Locate the cell with the specified text and output its [x, y] center coordinate. 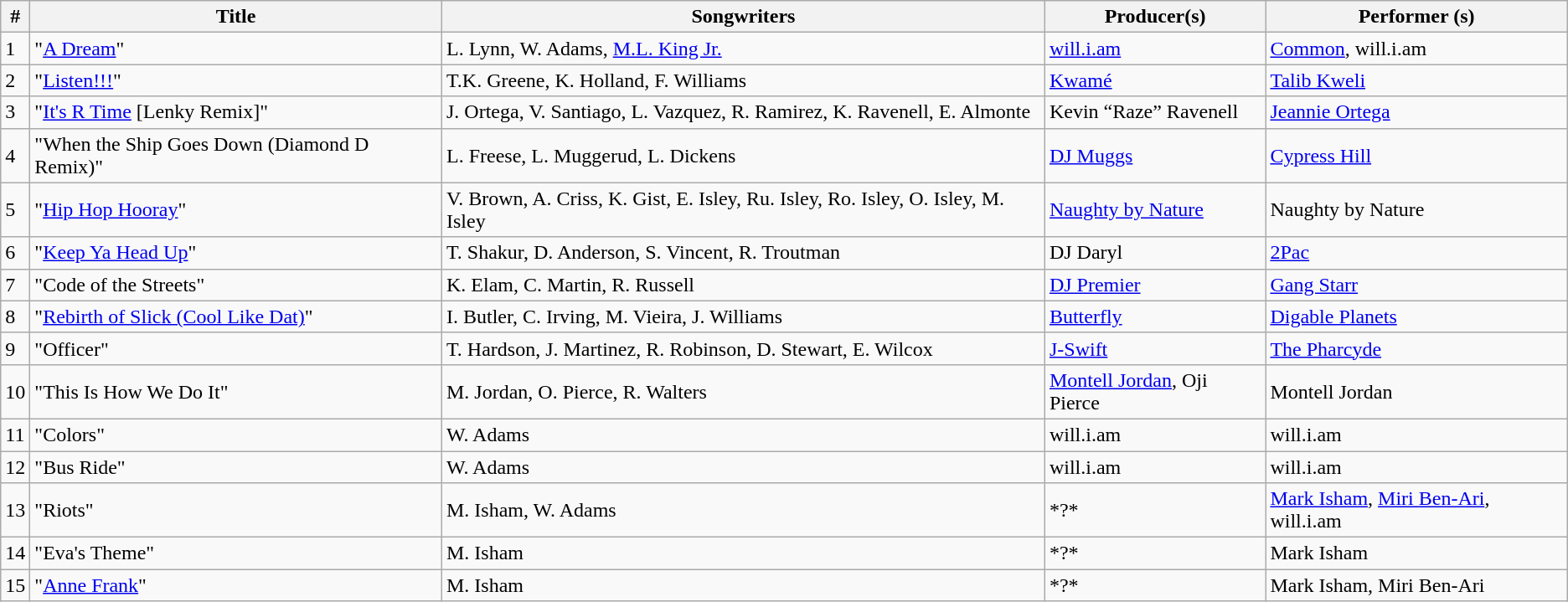
T. Shakur, D. Anderson, S. Vincent, R. Troutman [743, 253]
"Riots" [236, 511]
"Hip Hop Hooray" [236, 209]
Performer (s) [1416, 17]
"Rebirth of Slick (Cool Like Dat)" [236, 316]
The Pharcyde [1416, 348]
15 [15, 585]
"Eva's Theme" [236, 553]
M. Isham, W. Adams [743, 511]
1 [15, 49]
12 [15, 466]
"When the Ship Goes Down (Diamond D Remix)" [236, 156]
11 [15, 435]
T.K. Greene, K. Holland, F. Williams [743, 80]
Jeannie Ortega [1416, 112]
"Listen!!!" [236, 80]
J-Swift [1154, 348]
DJ Premier [1154, 285]
2 [15, 80]
"It's R Time [Lenky Remix]" [236, 112]
Kwamé [1154, 80]
8 [15, 316]
Common, will.i.am [1416, 49]
10 [15, 392]
Mark Isham, Miri Ben-Ari, will.i.am [1416, 511]
Montell Jordan [1416, 392]
9 [15, 348]
T. Hardson, J. Martinez, R. Robinson, D. Stewart, E. Wilcox [743, 348]
4 [15, 156]
5 [15, 209]
"Colors" [236, 435]
Cypress Hill [1416, 156]
"Keep Ya Head Up" [236, 253]
I. Butler, C. Irving, M. Vieira, J. Williams [743, 316]
Songwriters [743, 17]
Producer(s) [1154, 17]
"Officer" [236, 348]
Mark Isham, Miri Ben-Ari [1416, 585]
2Pac [1416, 253]
J. Ortega, V. Santiago, L. Vazquez, R. Ramirez, K. Ravenell, E. Almonte [743, 112]
3 [15, 112]
DJ Muggs [1154, 156]
M. Jordan, O. Pierce, R. Walters [743, 392]
V. Brown, A. Criss, K. Gist, E. Isley, Ru. Isley, Ro. Isley, O. Isley, M. Isley [743, 209]
"Code of the Streets" [236, 285]
"A Dream" [236, 49]
14 [15, 553]
K. Elam, C. Martin, R. Russell [743, 285]
"This Is How We Do It" [236, 392]
13 [15, 511]
"Anne Frank" [236, 585]
# [15, 17]
Mark Isham [1416, 553]
L. Lynn, W. Adams, M.L. King Jr. [743, 49]
Title [236, 17]
L. Freese, L. Muggerud, L. Dickens [743, 156]
Montell Jordan, Oji Pierce [1154, 392]
Kevin “Raze” Ravenell [1154, 112]
DJ Daryl [1154, 253]
Butterfly [1154, 316]
"Bus Ride" [236, 466]
6 [15, 253]
7 [15, 285]
Talib Kweli [1416, 80]
Gang Starr [1416, 285]
Digable Planets [1416, 316]
